Identify which cell holds the provided text, then report its [x, y] central coordinate. 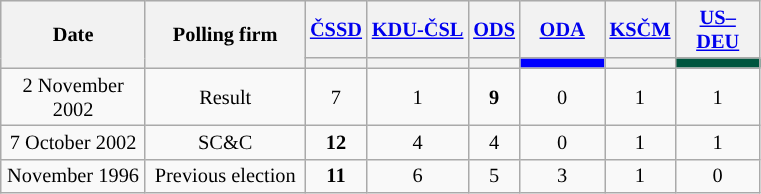
5 [494, 176]
7 [336, 97]
KDU-ČSL [418, 29]
3 [562, 176]
ODS [494, 29]
12 [336, 142]
US–DEU [718, 29]
Date [74, 34]
11 [336, 176]
Previous election [225, 176]
2 November 2002 [74, 97]
7 October 2002 [74, 142]
SC&C [225, 142]
KSČM [640, 29]
ČSSD [336, 29]
Result [225, 97]
Polling firm [225, 34]
November 1996 [74, 176]
ODA [562, 29]
6 [418, 176]
9 [494, 97]
